Capture the cell that displays the provided text and extract its (X, Y) central coordinate. 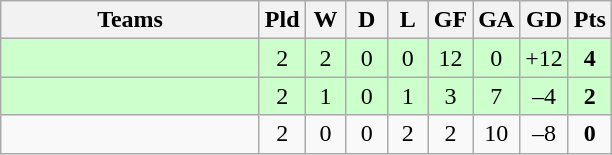
10 (496, 134)
W (326, 20)
12 (450, 58)
Teams (130, 20)
+12 (544, 58)
GA (496, 20)
7 (496, 96)
L (408, 20)
4 (590, 58)
–4 (544, 96)
D (366, 20)
3 (450, 96)
GD (544, 20)
Pld (282, 20)
Pts (590, 20)
GF (450, 20)
–8 (544, 134)
